Find where the given text appears and provide that cell's center as [x, y] coordinate. 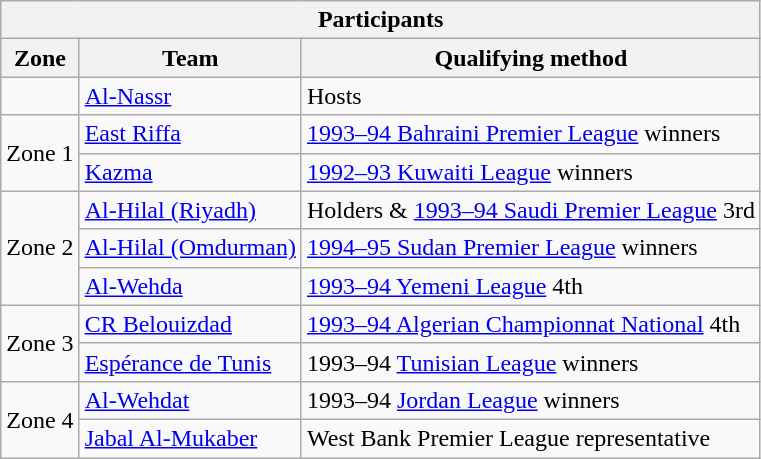
CR Belouizdad [190, 324]
Espérance de Tunis [190, 362]
Zone 3 [40, 343]
Zone 2 [40, 248]
Holders & 1993–94 Saudi Premier League 3rd [530, 210]
Participants [381, 20]
1993–94 Yemeni League 4th [530, 286]
1993–94 Bahraini Premier League winners [530, 134]
Jabal Al-Mukaber [190, 438]
1993–94 Algerian Championnat National 4th [530, 324]
Kazma [190, 172]
Zone 1 [40, 153]
Zone 4 [40, 419]
1993–94 Tunisian League winners [530, 362]
East Riffa [190, 134]
Hosts [530, 96]
Al-Wehdat [190, 400]
West Bank Premier League representative [530, 438]
1992–93 Kuwaiti League winners [530, 172]
Al-Hilal (Omdurman) [190, 248]
1993–94 Jordan League winners [530, 400]
Al-Hilal (Riyadh) [190, 210]
Team [190, 58]
Al-Nassr [190, 96]
1994–95 Sudan Premier League winners [530, 248]
Al-Wehda [190, 286]
Qualifying method [530, 58]
Zone [40, 58]
